Identify which cell holds the provided text, then report its (X, Y) central coordinate. 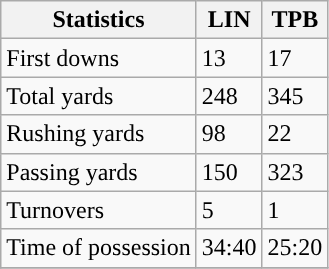
LIN (229, 20)
Turnovers (99, 210)
First downs (99, 58)
34:40 (229, 248)
22 (295, 134)
13 (229, 58)
323 (295, 172)
Rushing yards (99, 134)
150 (229, 172)
17 (295, 58)
TPB (295, 20)
Passing yards (99, 172)
25:20 (295, 248)
Statistics (99, 20)
1 (295, 210)
98 (229, 134)
Total yards (99, 96)
5 (229, 210)
Time of possession (99, 248)
248 (229, 96)
345 (295, 96)
